Provide the (x, y) coordinate of the cell's center where the given text is located.  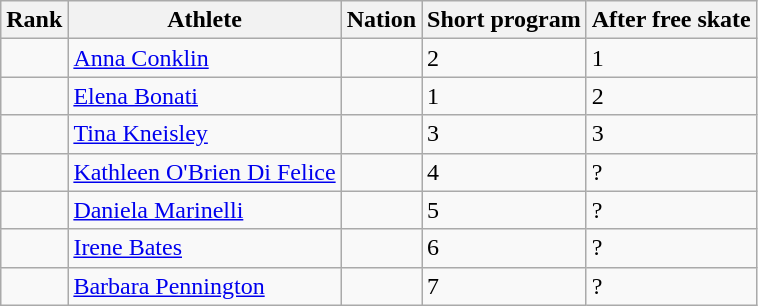
After free skate (671, 20)
Daniela Marinelli (204, 210)
Anna Conklin (204, 58)
Short program (504, 20)
Kathleen O'Brien Di Felice (204, 172)
5 (504, 210)
Nation (381, 20)
4 (504, 172)
Irene Bates (204, 248)
Barbara Pennington (204, 286)
7 (504, 286)
Tina Kneisley (204, 134)
Athlete (204, 20)
Rank (34, 20)
Elena Bonati (204, 96)
6 (504, 248)
